Locate the cell with the specified text and output its (x, y) center coordinate. 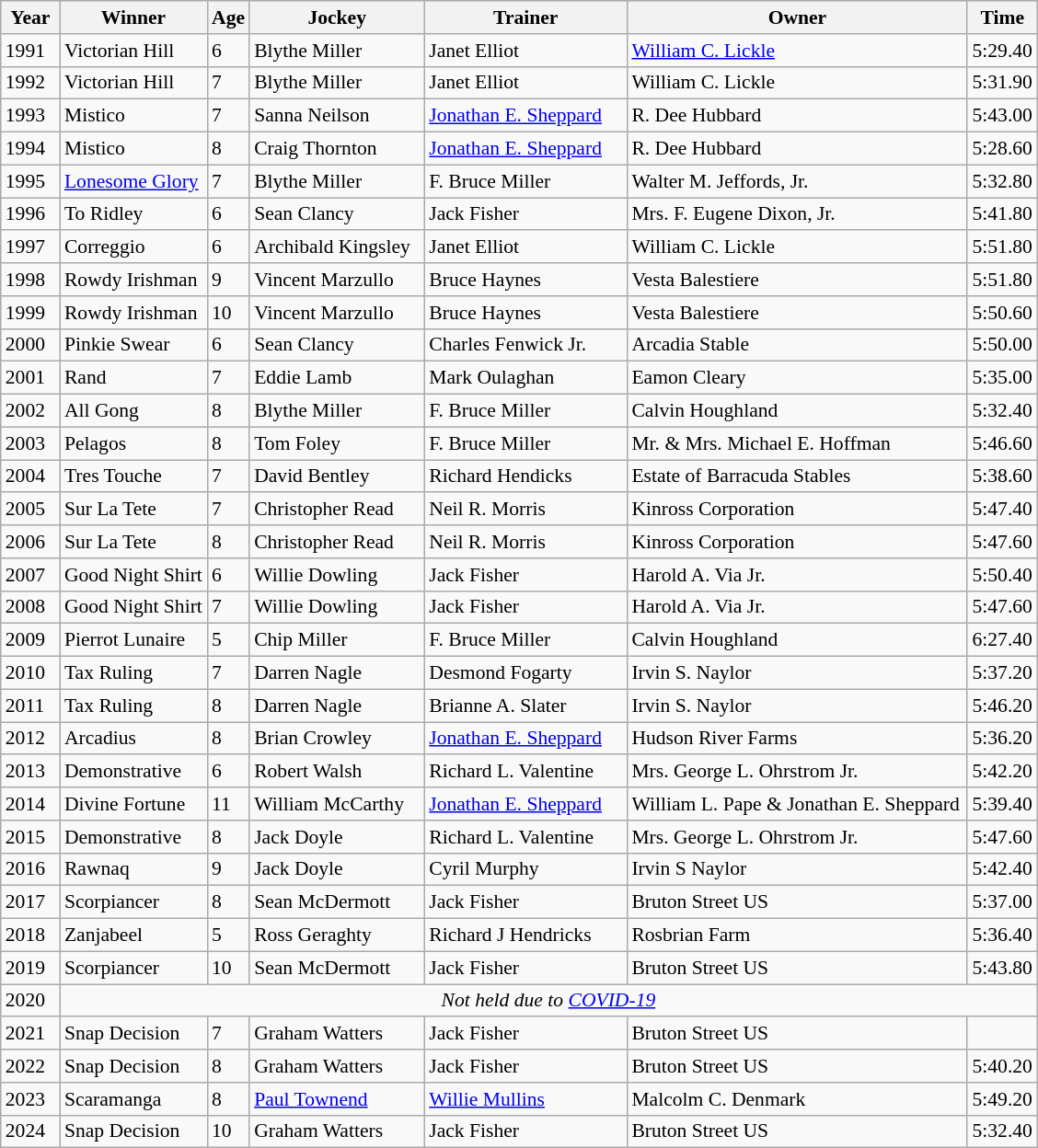
Trainer (525, 17)
Craig Thornton (337, 149)
William L. Pape & Jonathan E. Sheppard (797, 804)
5:37.00 (1001, 902)
Zanjabeel (133, 936)
Lonesome Glory (133, 181)
David Bentley (337, 476)
Paul Townend (337, 1099)
Brianne A. Slater (525, 706)
2000 (30, 345)
1996 (30, 214)
Richard Hendicks (525, 476)
5:47.40 (1001, 510)
To Ridley (133, 214)
Rand (133, 378)
2022 (30, 1066)
1991 (30, 51)
2006 (30, 542)
Jockey (337, 17)
Eddie Lamb (337, 378)
Tom Foley (337, 443)
Irvin S Naylor (797, 869)
Arcadia Stable (797, 345)
Archibald Kingsley (337, 247)
2007 (30, 575)
2002 (30, 411)
Eamon Cleary (797, 378)
2024 (30, 1131)
Arcadius (133, 739)
2012 (30, 739)
Brian Crowley (337, 739)
Estate of Barracuda Stables (797, 476)
2013 (30, 772)
5:43.00 (1001, 116)
5:32.80 (1001, 181)
5:39.40 (1001, 804)
2016 (30, 869)
5:31.90 (1001, 83)
2015 (30, 837)
Winner (133, 17)
11 (228, 804)
Correggio (133, 247)
Age (228, 17)
5:36.20 (1001, 739)
2008 (30, 607)
2017 (30, 902)
6:27.40 (1001, 640)
Mr. & Mrs. Michael E. Hoffman (797, 443)
2010 (30, 673)
5:35.00 (1001, 378)
Mark Oulaghan (525, 378)
Walter M. Jeffords, Jr. (797, 181)
2014 (30, 804)
5:50.40 (1001, 575)
5:43.80 (1001, 968)
5:38.60 (1001, 476)
5:40.20 (1001, 1066)
1994 (30, 149)
Chip Miller (337, 640)
5:46.20 (1001, 706)
5:50.60 (1001, 313)
5:49.20 (1001, 1099)
1992 (30, 83)
Divine Fortune (133, 804)
Pelagos (133, 443)
5:41.80 (1001, 214)
Robert Walsh (337, 772)
Richard J Hendricks (525, 936)
5:28.60 (1001, 149)
Rosbrian Farm (797, 936)
Cyril Murphy (525, 869)
2011 (30, 706)
Year (30, 17)
Pierrot Lunaire (133, 640)
5:50.00 (1001, 345)
2009 (30, 640)
Tres Touche (133, 476)
Willie Mullins (525, 1099)
1997 (30, 247)
Ross Geraghty (337, 936)
Pinkie Swear (133, 345)
1993 (30, 116)
2023 (30, 1099)
2005 (30, 510)
1995 (30, 181)
1998 (30, 280)
Desmond Fogarty (525, 673)
Not held due to COVID-19 (548, 1001)
5:29.40 (1001, 51)
Hudson River Farms (797, 739)
Charles Fenwick Jr. (525, 345)
Sanna Neilson (337, 116)
Malcolm C. Denmark (797, 1099)
5:42.40 (1001, 869)
2004 (30, 476)
2001 (30, 378)
Owner (797, 17)
2003 (30, 443)
2021 (30, 1034)
Scaramanga (133, 1099)
5:42.20 (1001, 772)
5:46.60 (1001, 443)
Time (1001, 17)
Mrs. F. Eugene Dixon, Jr. (797, 214)
Rawnaq (133, 869)
2020 (30, 1001)
2018 (30, 936)
2019 (30, 968)
1999 (30, 313)
5:37.20 (1001, 673)
William McCarthy (337, 804)
5:36.40 (1001, 936)
All Gong (133, 411)
